Return the (X, Y) coordinate for the center point of the cell that contains the specified text.  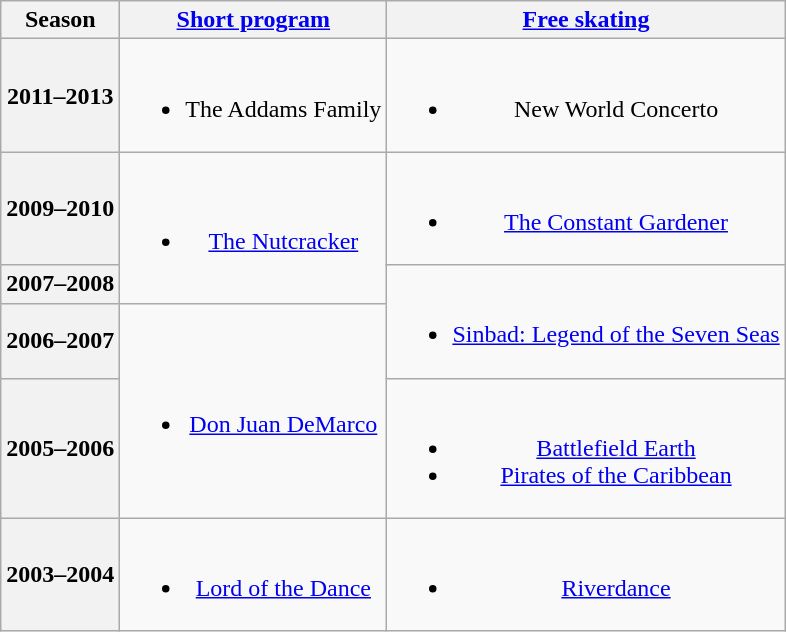
2009–2010 (60, 208)
Sinbad: Legend of the Seven Seas (586, 322)
Don Juan DeMarco (254, 410)
Riverdance (586, 574)
New World Concerto (586, 96)
The Addams Family (254, 96)
2006–2007 (60, 340)
2003–2004 (60, 574)
2007–2008 (60, 284)
2005–2006 (60, 448)
Free skating (586, 20)
2011–2013 (60, 96)
The Constant Gardener (586, 208)
Season (60, 20)
The Nutcracker (254, 228)
Battlefield Earth Pirates of the Caribbean (586, 448)
Short program (254, 20)
Lord of the Dance (254, 574)
